Return [X, Y] of the center of cell containing provided text 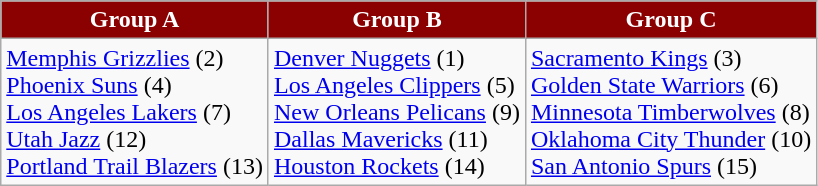
Group C [670, 20]
Group A [135, 20]
Sacramento Kings (3)Golden State Warriors (6)Minnesota Timberwolves (8)Oklahoma City Thunder (10)San Antonio Spurs (15) [670, 112]
Group B [396, 20]
Denver Nuggets (1)Los Angeles Clippers (5)New Orleans Pelicans (9)Dallas Mavericks (11)Houston Rockets (14) [396, 112]
Memphis Grizzlies (2)Phoenix Suns (4)Los Angeles Lakers (7)Utah Jazz (12)Portland Trail Blazers (13) [135, 112]
